Pinpoint the cell where the given text exists, returning its (x, y) midpoint coordinate. 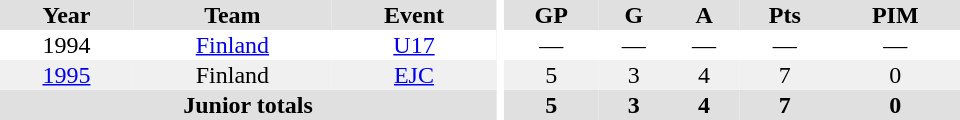
Pts (784, 15)
EJC (414, 75)
1994 (66, 45)
A (704, 15)
U17 (414, 45)
Junior totals (248, 105)
PIM (895, 15)
Team (232, 15)
1995 (66, 75)
Year (66, 15)
G (634, 15)
Event (414, 15)
GP (552, 15)
